Capture the cell that displays the provided text and extract its (x, y) central coordinate. 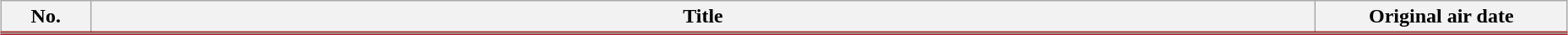
No. (46, 17)
Original air date (1441, 17)
Title (703, 17)
